Extract the [x, y] coordinate from the center of the cell holding the provided text.  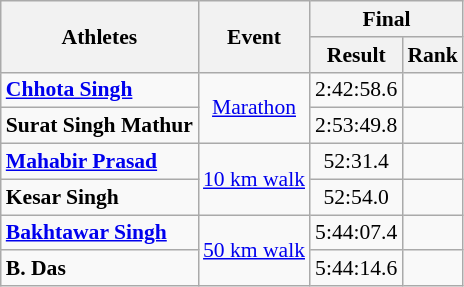
Bakhtawar Singh [100, 233]
Final [386, 19]
Athletes [100, 36]
5:44:07.4 [356, 233]
50 km walk [254, 250]
2:53:49.8 [356, 126]
Result [356, 55]
Mahabir Prasad [100, 162]
10 km walk [254, 180]
52:31.4 [356, 162]
Rank [432, 55]
B. Das [100, 269]
Event [254, 36]
52:54.0 [356, 197]
Marathon [254, 108]
Chhota Singh [100, 90]
Kesar Singh [100, 197]
Surat Singh Mathur [100, 126]
5:44:14.6 [356, 269]
2:42:58.6 [356, 90]
